Capture the cell that displays the provided text and extract its [X, Y] central coordinate. 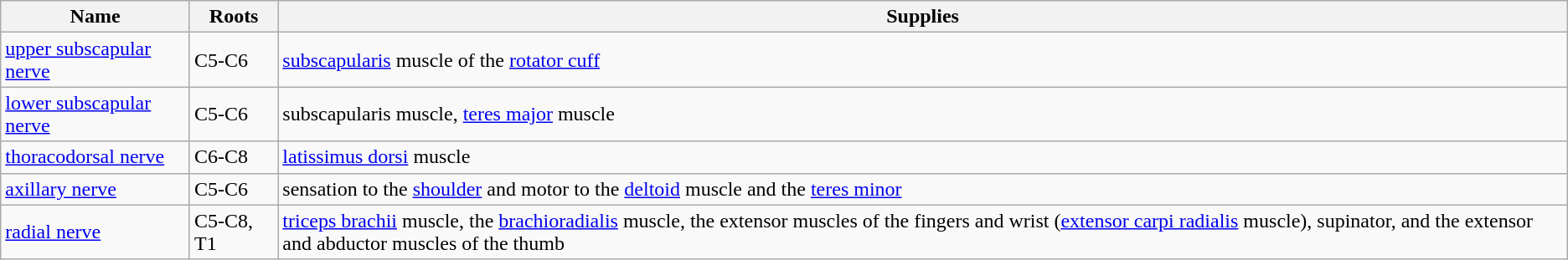
axillary nerve [95, 189]
radial nerve [95, 232]
Roots [233, 17]
thoracodorsal nerve [95, 157]
C5-C8, T1 [233, 232]
lower subscapular nerve [95, 114]
latissimus dorsi muscle [923, 157]
upper subscapular nerve [95, 60]
subscapularis muscle, teres major muscle [923, 114]
subscapularis muscle of the rotator cuff [923, 60]
C6-C8 [233, 157]
sensation to the shoulder and motor to the deltoid muscle and the teres minor [923, 189]
Name [95, 17]
Supplies [923, 17]
